Return the (X, Y) coordinate for the center point of the cell that contains the specified text.  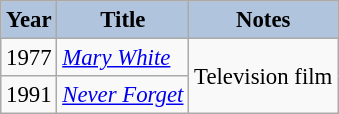
Television film (264, 76)
Mary White (123, 58)
1991 (29, 95)
Notes (264, 20)
Year (29, 20)
Title (123, 20)
1977 (29, 58)
Never Forget (123, 95)
